From the cell containing the given text, extract its center point as [X, Y] coordinate. 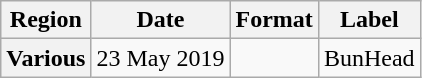
Various [46, 58]
Label [369, 20]
BunHead [369, 58]
Date [160, 20]
23 May 2019 [160, 58]
Format [274, 20]
Region [46, 20]
